Capture the cell that displays the provided text and extract its (X, Y) central coordinate. 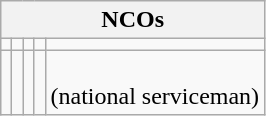
(national serviceman) (155, 82)
NCOs (133, 20)
